For the text-containing cell, return its midpoint in [X, Y] coordinate format. 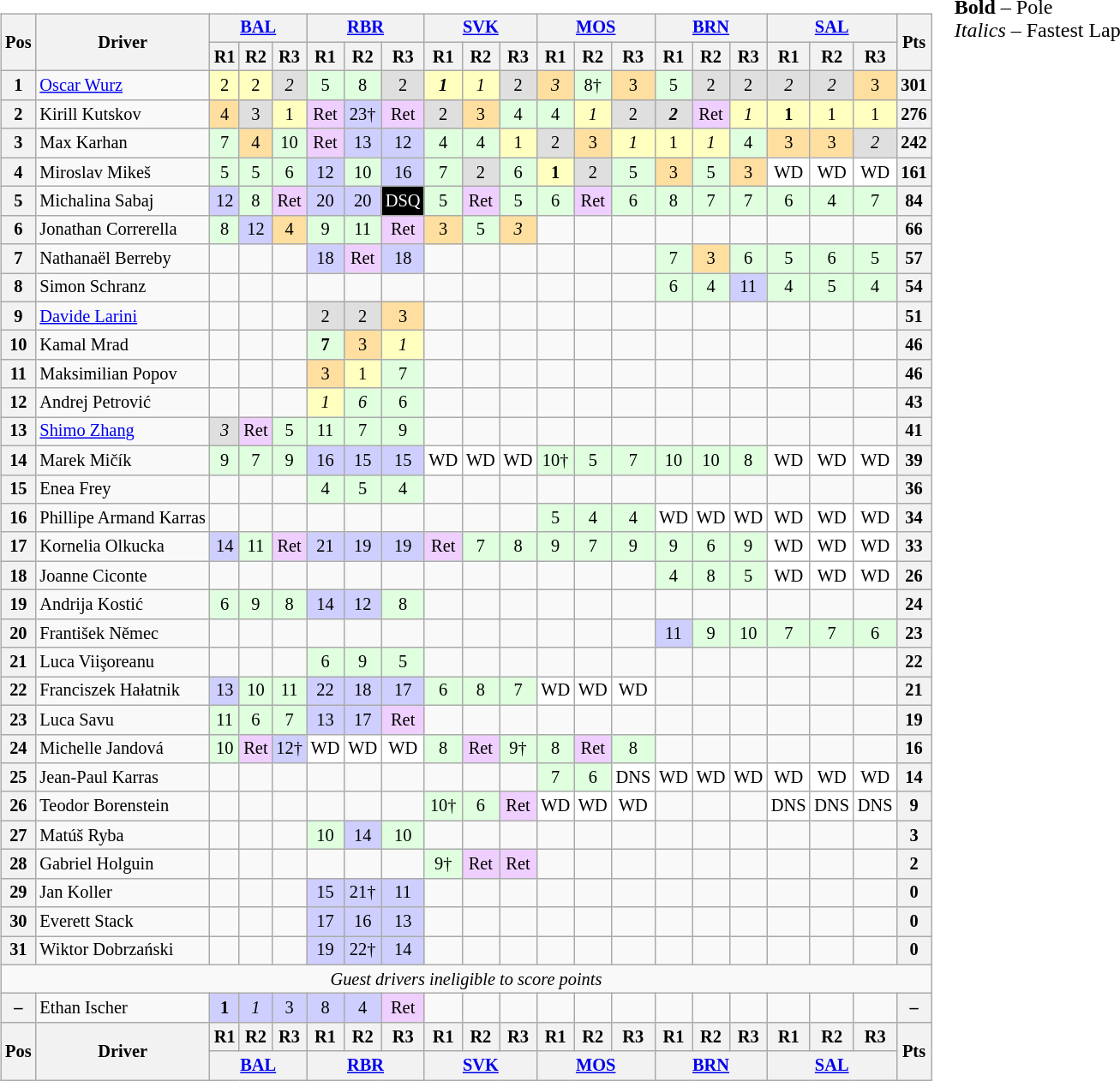
Oscar Wurz [122, 86]
Marek Mičík [122, 460]
36 [913, 489]
276 [913, 115]
Kirill Kutskov [122, 115]
43 [913, 403]
Jonathan Correrella [122, 230]
Andrej Petrović [122, 403]
Franciszek Hałatnik [122, 691]
8† [593, 86]
Nathanaël Berreby [122, 259]
39 [913, 460]
301 [913, 86]
Luca Viişoreanu [122, 662]
Miroslav Mikeš [122, 172]
František Němec [122, 633]
Andrija Kostić [122, 605]
23† [362, 115]
Teodor Borenstein [122, 806]
242 [913, 143]
Maksimilian Popov [122, 374]
33 [913, 546]
Shimo Zhang [122, 432]
Guest drivers ineligible to score points [466, 979]
Michalina Sabaj [122, 201]
Simon Schranz [122, 288]
Ethan Ischer [122, 1008]
Kornelia Olkucka [122, 546]
21† [362, 893]
34 [913, 518]
12† [289, 749]
66 [913, 230]
Jan Koller [122, 893]
41 [913, 432]
30 [18, 922]
Luca Savu [122, 720]
31 [18, 951]
Enea Frey [122, 489]
Gabriel Holguin [122, 864]
Jean-Paul Karras [122, 778]
51 [913, 316]
84 [913, 201]
Max Karhan [122, 143]
Wiktor Dobrzański [122, 951]
22† [362, 951]
161 [913, 172]
29 [18, 893]
Joanne Ciconte [122, 576]
Kamal Mrad [122, 345]
27 [18, 835]
Michelle Jandová [122, 749]
Phillipe Armand Karras [122, 518]
Matúš Ryba [122, 835]
DSQ [403, 201]
28 [18, 864]
Davide Larini [122, 316]
Everett Stack [122, 922]
54 [913, 288]
25 [18, 778]
57 [913, 259]
